Return the (X, Y) coordinate for the center point of the cell that contains the specified text.  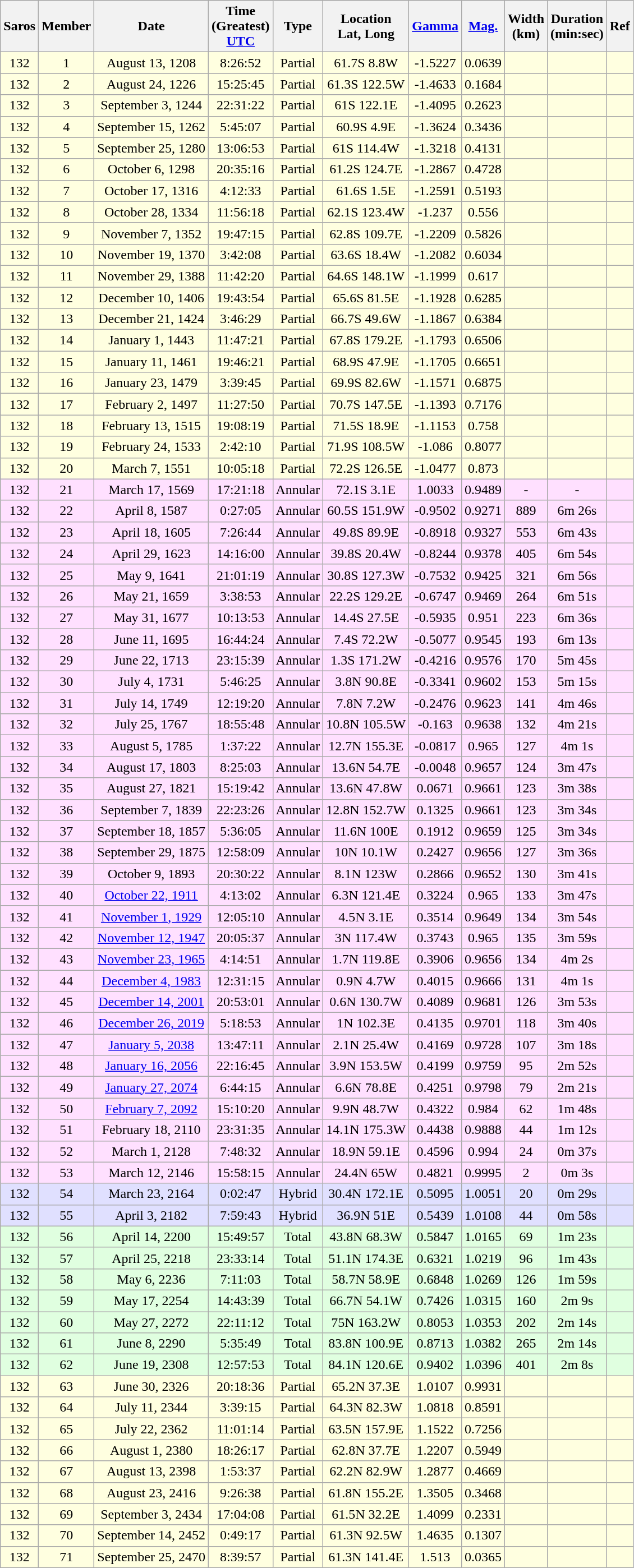
13:06:53 (240, 148)
7.4S 72.2W (366, 639)
53 (66, 1173)
6m 43s (577, 532)
25 (66, 575)
22:11:12 (240, 1322)
June 8, 2290 (151, 1344)
September 3, 1244 (151, 105)
61.7S 8.8W (366, 63)
1.0382 (483, 1344)
160 (526, 1300)
56 (66, 1237)
1.7N 119.8E (366, 959)
2m 8s (577, 1365)
51 (66, 1130)
May 27, 2272 (151, 1322)
62.8N 37.7E (366, 1450)
-0.4216 (435, 661)
0.7256 (483, 1429)
0.9659 (483, 831)
14 (66, 340)
12:31:15 (240, 981)
0.9576 (483, 661)
August 27, 1821 (151, 788)
14.1N 175.3W (366, 1130)
0.5193 (483, 191)
August 5, 1785 (151, 746)
0.9931 (483, 1386)
889 (526, 511)
20:18:36 (240, 1386)
0.3514 (435, 916)
16:44:24 (240, 639)
5:45:07 (240, 127)
May 17, 2254 (151, 1300)
May 31, 1677 (151, 617)
February 13, 1515 (151, 426)
-0.7532 (435, 575)
Type (298, 26)
0.9N 4.7W (366, 981)
June 11, 1695 (151, 639)
1:53:37 (240, 1472)
7:11:03 (240, 1279)
70.7S 147.5E (366, 404)
5m 15s (577, 682)
Width(km) (526, 26)
2m 9s (577, 1300)
9.9N 48.7W (366, 1109)
4m 46s (577, 703)
5m 45s (577, 661)
-1.4633 (435, 84)
August 13, 2398 (151, 1472)
2.1N 25.4W (366, 1045)
6 (66, 169)
0.8591 (483, 1408)
62.8S 109.7E (366, 233)
0.6651 (483, 362)
141 (526, 703)
0.9271 (483, 511)
33 (66, 746)
-0.5935 (435, 617)
0.7176 (483, 404)
July 22, 2362 (151, 1429)
0.984 (483, 1109)
0.9489 (483, 490)
49.8S 89.9E (366, 532)
0m 29s (577, 1194)
2m 52s (577, 1066)
1 (66, 63)
-1.2591 (435, 191)
22:23:26 (240, 810)
-1.1928 (435, 298)
12.7N 155.3E (366, 746)
-1.086 (435, 447)
January 23, 1479 (151, 383)
0m 37s (577, 1151)
95 (526, 1066)
22:31:22 (240, 105)
0.6848 (435, 1279)
35 (66, 788)
April 14, 2200 (151, 1237)
October 28, 1334 (151, 212)
October 9, 1893 (151, 874)
April 3, 2182 (151, 1215)
8:26:52 (240, 63)
21 (66, 490)
0.6875 (483, 383)
1.3505 (435, 1493)
7 (66, 191)
52 (66, 1151)
April 8, 1587 (151, 511)
August 1, 2380 (151, 1450)
-1.1153 (435, 426)
14:16:00 (240, 554)
-1.0477 (435, 468)
51.1N 174.3E (366, 1258)
0.0365 (483, 1557)
1.0165 (483, 1237)
4:13:02 (240, 895)
12:57:53 (240, 1365)
May 9, 1641 (151, 575)
64.6S 148.1W (366, 276)
May 21, 1659 (151, 596)
-1.5227 (435, 63)
62.1S 123.4W (366, 212)
3:39:15 (240, 1408)
71.5S 18.9E (366, 426)
66.7S 49.6W (366, 319)
15:58:15 (240, 1173)
March 17, 1569 (151, 490)
9 (66, 233)
3m 59s (577, 938)
96 (526, 1258)
60 (66, 1322)
1.0051 (483, 1194)
July 25, 1767 (151, 725)
61.3N 92.5W (366, 1535)
59 (66, 1300)
125 (526, 831)
0.3743 (435, 938)
0.3224 (435, 895)
0.9759 (483, 1066)
18:26:17 (240, 1450)
3:39:45 (240, 383)
1N 102.3E (366, 1023)
0.3906 (435, 959)
0.9728 (483, 1045)
0.9649 (483, 916)
Mag. (483, 26)
20:30:22 (240, 874)
0:27:05 (240, 511)
September 7, 1839 (151, 810)
401 (526, 1365)
July 4, 1731 (151, 682)
11:47:21 (240, 340)
March 12, 2146 (151, 1173)
0m 58s (577, 1215)
-0.0817 (435, 746)
3m 38s (577, 788)
61 (66, 1344)
10:13:53 (240, 617)
-1.2867 (435, 169)
3m 54s (577, 916)
7:26:44 (240, 532)
5:36:05 (240, 831)
January 1, 1443 (151, 340)
0.6384 (483, 319)
11:42:20 (240, 276)
0.1325 (435, 810)
321 (526, 575)
13 (66, 319)
31 (66, 703)
57 (66, 1258)
June 30, 2326 (151, 1386)
0.9327 (483, 532)
1.1522 (435, 1429)
12:58:09 (240, 852)
153 (526, 682)
66.7N 54.1W (366, 1300)
April 29, 1623 (151, 554)
1:37:22 (240, 746)
16 (66, 383)
61S 122.1E (366, 105)
29 (66, 661)
1m 48s (577, 1109)
3m 36s (577, 852)
2m 21s (577, 1087)
4.5N 3.1E (366, 916)
23:31:35 (240, 1130)
0.951 (483, 617)
March 1, 2128 (151, 1151)
0.4821 (435, 1173)
January 11, 1461 (151, 362)
July 11, 2344 (151, 1408)
19:43:54 (240, 298)
61.8N 155.2E (366, 1493)
0.4669 (483, 1472)
0.9378 (483, 554)
0.9402 (435, 1365)
43 (66, 959)
61.2S 124.7E (366, 169)
0m 3s (577, 1173)
18:55:48 (240, 725)
-0.9502 (435, 511)
0.3436 (483, 127)
11:56:18 (240, 212)
6m 26s (577, 511)
-1.3624 (435, 127)
22.2S 129.2E (366, 596)
67.8S 179.2E (366, 340)
22:16:45 (240, 1066)
63 (66, 1386)
5:18:53 (240, 1023)
0.2623 (483, 105)
67 (66, 1472)
4:12:33 (240, 191)
223 (526, 617)
79 (526, 1087)
5 (66, 148)
December 14, 2001 (151, 1002)
4m 21s (577, 725)
30 (66, 682)
0.4015 (435, 981)
0.6506 (483, 340)
0.758 (483, 426)
0:49:17 (240, 1535)
15:10:20 (240, 1109)
July 14, 1749 (151, 703)
17:04:08 (240, 1514)
7:48:32 (240, 1151)
August 24, 1226 (151, 84)
55 (66, 1215)
0.9652 (483, 874)
70 (66, 1535)
65.2N 37.3E (366, 1386)
6m 56s (577, 575)
19:08:19 (240, 426)
58.7N 58.9E (366, 1279)
19:47:15 (240, 233)
75N 163.2W (366, 1322)
November 19, 1370 (151, 255)
November 7, 1352 (151, 233)
0.9469 (483, 596)
0.4169 (435, 1045)
130 (526, 874)
3 (66, 105)
-0.8244 (435, 554)
December 26, 2019 (151, 1023)
65 (66, 1429)
0.8077 (483, 447)
October 22, 1911 (151, 895)
February 18, 2110 (151, 1130)
61.3N 141.4E (366, 1557)
39 (66, 874)
August 13, 1208 (151, 63)
0.7426 (435, 1300)
124 (526, 767)
9:26:38 (240, 1493)
17 (66, 404)
Ref (619, 26)
32 (66, 725)
0.9798 (483, 1087)
April 18, 1605 (151, 532)
-0.6747 (435, 596)
2:42:10 (240, 447)
0.1684 (483, 84)
0.9995 (483, 1173)
15:19:42 (240, 788)
50 (66, 1109)
6m 54s (577, 554)
0.0639 (483, 63)
0.1912 (435, 831)
-1.1867 (435, 319)
5:35:49 (240, 1344)
6m 13s (577, 639)
0.556 (483, 212)
0.9545 (483, 639)
0.4322 (435, 1109)
September 3, 2434 (151, 1514)
3:38:53 (240, 596)
45 (66, 1002)
72.2S 126.5E (366, 468)
63.6S 18.4W (366, 255)
0.6285 (483, 298)
11:27:50 (240, 404)
7:59:43 (240, 1215)
0.5949 (483, 1450)
-1.2082 (435, 255)
November 1, 1929 (151, 916)
February 7, 2092 (151, 1109)
49 (66, 1087)
0.3468 (483, 1493)
0.617 (483, 276)
1.0033 (435, 490)
107 (526, 1045)
68 (66, 1493)
1.0219 (483, 1258)
June 19, 2308 (151, 1365)
0.2331 (483, 1514)
4 (66, 127)
133 (526, 895)
8.1N 123W (366, 874)
43.8N 68.3W (366, 1237)
0.8713 (435, 1344)
Date (151, 26)
Saros (20, 26)
0.4251 (435, 1087)
8:39:57 (240, 1557)
61.3S 122.5W (366, 84)
May 6, 2236 (151, 1279)
June 22, 1713 (151, 661)
84.1N 120.6E (366, 1365)
30.4N 172.1E (366, 1194)
69.9S 82.6W (366, 383)
61S 114.4W (366, 148)
September 14, 2452 (151, 1535)
60.5S 151.9W (366, 511)
3:46:29 (240, 319)
September 29, 1875 (151, 852)
23 (66, 532)
19:46:21 (240, 362)
18 (66, 426)
0:02:47 (240, 1194)
14:43:39 (240, 1300)
202 (526, 1322)
63.5N 157.9E (366, 1429)
24.4N 65W (366, 1173)
14.4S 27.5E (366, 617)
15:49:57 (240, 1237)
3m 40s (577, 1023)
1.2207 (435, 1450)
-1.1793 (435, 340)
11.6N 100E (366, 831)
83.8N 100.9E (366, 1344)
Gamma (435, 26)
22 (66, 511)
6m 51s (577, 596)
1.2877 (435, 1472)
10 (66, 255)
5:46:25 (240, 682)
12.8N 152.7W (366, 810)
0.4728 (483, 169)
15:25:45 (240, 84)
193 (526, 639)
1.0818 (435, 1408)
3N 117.4W (366, 938)
13.6N 47.8W (366, 788)
0.9638 (483, 725)
3m 18s (577, 1045)
17:21:18 (240, 490)
64 (66, 1408)
March 7, 1551 (151, 468)
0.4438 (435, 1130)
47 (66, 1045)
72.1S 3.1E (366, 490)
-0.3341 (435, 682)
19 (66, 447)
41 (66, 916)
0.2866 (435, 874)
January 5, 2038 (151, 1045)
12 (66, 298)
71 (66, 1557)
68.9S 47.9E (366, 362)
0.8053 (435, 1322)
71.9S 108.5W (366, 447)
131 (526, 981)
18.9N 59.1E (366, 1151)
November 29, 1388 (151, 276)
September 15, 1262 (151, 127)
0.9623 (483, 703)
38 (66, 852)
48 (66, 1066)
10N 10.1W (366, 852)
0.4596 (435, 1151)
40 (66, 895)
27 (66, 617)
September 18, 1857 (151, 831)
6.6N 78.8E (366, 1087)
3m 53s (577, 1002)
0.4089 (435, 1002)
8:25:03 (240, 767)
58 (66, 1279)
1m 23s (577, 1237)
0.9681 (483, 1002)
0.9701 (483, 1023)
0.9888 (483, 1130)
6:44:15 (240, 1087)
0.1307 (483, 1535)
-0.163 (435, 725)
1m 12s (577, 1130)
0.6034 (483, 255)
December 4, 1983 (151, 981)
April 25, 2218 (151, 1258)
0.994 (483, 1151)
February 2, 1497 (151, 404)
-1.1571 (435, 383)
-1.4095 (435, 105)
4m 2s (577, 959)
August 17, 1803 (151, 767)
1.0107 (435, 1386)
1.3S 171.2W (366, 661)
265 (526, 1344)
-0.5077 (435, 639)
12:19:20 (240, 703)
264 (526, 596)
0.2427 (435, 852)
61.5N 32.2E (366, 1514)
3:42:08 (240, 255)
1.0396 (483, 1365)
-1.1393 (435, 404)
135 (526, 938)
170 (526, 661)
1.4099 (435, 1514)
0.4135 (435, 1023)
12:05:10 (240, 916)
3.8N 90.8E (366, 682)
-0.2476 (435, 703)
0.5095 (435, 1194)
0.9657 (483, 767)
August 23, 2416 (151, 1493)
0.9602 (483, 682)
Time(Greatest)UTC (240, 26)
October 17, 1316 (151, 191)
-1.2209 (435, 233)
66 (66, 1450)
1.513 (435, 1557)
0.9666 (483, 981)
October 6, 1298 (151, 169)
1m 43s (577, 1258)
0.873 (483, 468)
1.0269 (483, 1279)
46 (66, 1023)
6.3N 121.4E (366, 895)
0.0671 (435, 788)
0.4199 (435, 1066)
1m 59s (577, 1279)
36 (66, 810)
26 (66, 596)
February 24, 1533 (151, 447)
11 (66, 276)
September 25, 2470 (151, 1557)
-1.1999 (435, 276)
January 27, 2074 (151, 1087)
13:47:11 (240, 1045)
39.8S 20.4W (366, 554)
10.8N 105.5W (366, 725)
1.0353 (483, 1322)
36.9N 51E (366, 1215)
0.9425 (483, 575)
0.5847 (435, 1237)
November 23, 1965 (151, 959)
23:33:14 (240, 1258)
65.6S 81.5E (366, 298)
0.5826 (483, 233)
November 12, 1947 (151, 938)
23:15:39 (240, 661)
Member (66, 26)
4:14:51 (240, 959)
1.0108 (483, 1215)
34 (66, 767)
21:01:19 (240, 575)
64.3N 82.3W (366, 1408)
1.0315 (483, 1300)
3.9N 153.5W (366, 1066)
-1.1705 (435, 362)
37 (66, 831)
6m 36s (577, 617)
1.4635 (435, 1535)
0.6321 (435, 1258)
28 (66, 639)
September 25, 1280 (151, 148)
20:53:01 (240, 1002)
-1.237 (435, 212)
62.2N 82.9W (366, 1472)
553 (526, 532)
0.6N 130.7W (366, 1002)
-0.0048 (435, 767)
0.5439 (435, 1215)
10:05:18 (240, 468)
405 (526, 554)
Duration(min:sec) (577, 26)
0.4131 (483, 148)
LocationLat, Long (366, 26)
42 (66, 938)
30.8S 127.3W (366, 575)
January 16, 2056 (151, 1066)
-0.8918 (435, 532)
20:35:16 (240, 169)
March 23, 2164 (151, 1194)
3m 41s (577, 874)
December 10, 1406 (151, 298)
-1.3218 (435, 148)
15 (66, 362)
December 21, 1424 (151, 319)
13.6N 54.7E (366, 767)
20:05:37 (240, 938)
60.9S 4.9E (366, 127)
7.8N 7.2W (366, 703)
11:01:14 (240, 1429)
8 (66, 212)
61.6S 1.5E (366, 191)
54 (66, 1194)
118 (526, 1023)
